Return [x, y] of the center of cell containing provided text 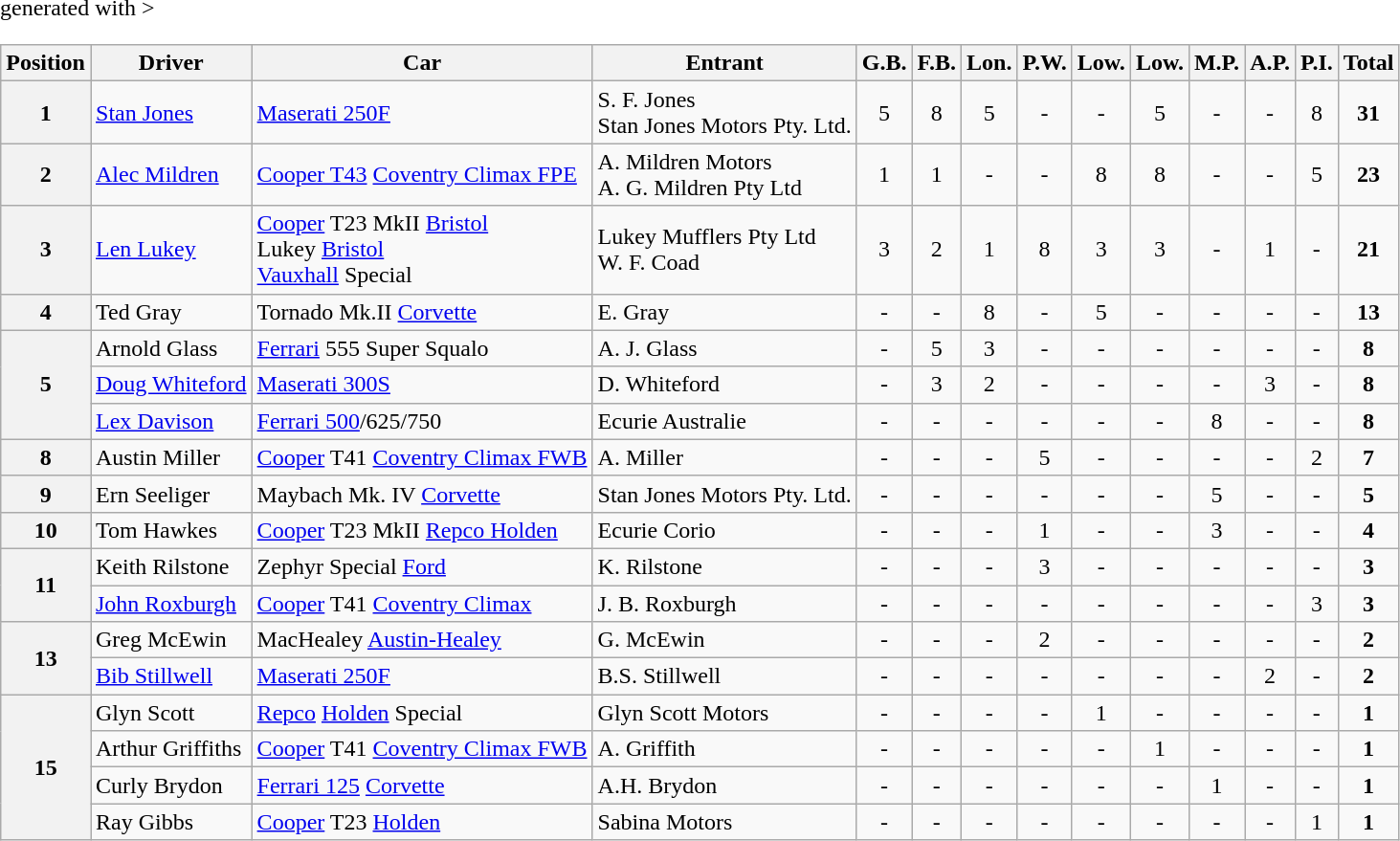
S. F. Jones Stan Jones Motors Pty. Ltd. [724, 113]
E. Gray [724, 312]
M.P. [1216, 63]
Maybach Mk. IV Corvette [422, 494]
Bib Stillwell [170, 676]
J. B. Roxburgh [724, 604]
10 [46, 530]
Greg McEwin [170, 640]
B.S. Stillwell [724, 676]
Stan Jones [170, 113]
Cooper T23 MkII Repco Holden [422, 530]
A.H. Brydon [724, 786]
Zephyr Special Ford [422, 566]
23 [1368, 174]
Keith Rilstone [170, 566]
Len Lukey [170, 250]
Cooper T43 Coventry Climax FPE [422, 174]
Ted Gray [170, 312]
Alec Mildren [170, 174]
Doug Whiteford [170, 385]
Glyn Scott [170, 713]
Cooper T41 Coventry Climax [422, 604]
K. Rilstone [724, 566]
Maserati 300S [422, 385]
MacHealey Austin-Healey [422, 640]
D. Whiteford [724, 385]
21 [1368, 250]
G. McEwin [724, 640]
John Roxburgh [170, 604]
G.B. [884, 63]
Tornado Mk.II Corvette [422, 312]
9 [46, 494]
Lon. [989, 63]
Ern Seeliger [170, 494]
Ecurie Corio [724, 530]
Glyn Scott Motors [724, 713]
A. Mildren Motors A. G. Mildren Pty Ltd [724, 174]
15 [46, 767]
31 [1368, 113]
Ray Gibbs [170, 822]
Arthur Griffiths [170, 749]
Entrant [724, 63]
Cooper T23 MkII Bristol Lukey Bristol Vauxhall Special [422, 250]
F.B. [937, 63]
7 [1368, 457]
Cooper T23 Holden [422, 822]
A. J. Glass [724, 348]
Ferrari 555 Super Squalo [422, 348]
Position [46, 63]
Ferrari 500/625/750 [422, 421]
Driver [170, 63]
Austin Miller [170, 457]
A.P. [1271, 63]
Sabina Motors [724, 822]
P.W. [1045, 63]
Total [1368, 63]
Ferrari 125 Corvette [422, 786]
Car [422, 63]
P.I. [1317, 63]
Stan Jones Motors Pty. Ltd. [724, 494]
Lex Davison [170, 421]
11 [46, 585]
Arnold Glass [170, 348]
Repco Holden Special [422, 713]
A. Griffith [724, 749]
Lukey Mufflers Pty Ltd W. F. Coad [724, 250]
A. Miller [724, 457]
Curly Brydon [170, 786]
Ecurie Australie [724, 421]
Tom Hawkes [170, 530]
